Capture the cell that displays the provided text and extract its [X, Y] central coordinate. 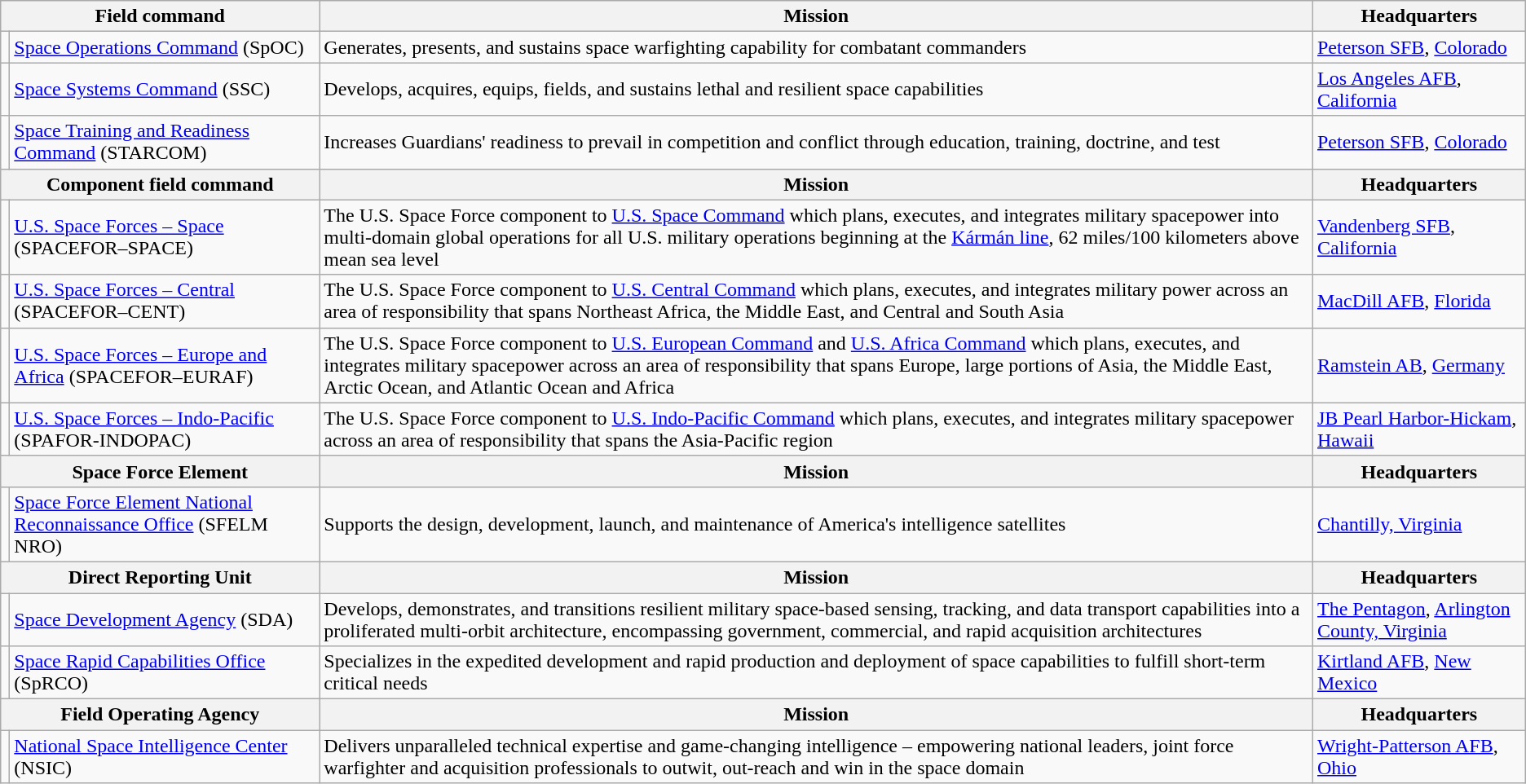
Space Force Element National Reconnaissance Office (SFELM NRO) [165, 524]
Specializes in the expedited development and rapid production and deployment of space capabilities to fulfill short-term critical needs [817, 673]
Field Operating Agency [160, 715]
Ramstein AB, Germany [1418, 365]
U.S. Space Forces – Europe and Africa (SPACEFOR–EURAF) [165, 365]
Space Rapid Capabilities Office (SpRCO) [165, 673]
Space Systems Command (SSC) [165, 90]
Chantilly, Virginia [1418, 524]
Increases Guardians' readiness to prevail in competition and conflict through education, training, doctrine, and test [817, 142]
MacDill AFB, Florida [1418, 302]
National Space Intelligence Center (NSIC) [165, 756]
Kirtland AFB, New Mexico [1418, 673]
Wright-Patterson AFB, Ohio [1418, 756]
U.S. Space Forces – Central (SPACEFOR–CENT) [165, 302]
Develops, acquires, equips, fields, and sustains lethal and resilient space capabilities [817, 90]
Space Force Element [160, 471]
Space Training and Readiness Command (STARCOM) [165, 142]
The Pentagon, Arlington County, Virginia [1418, 619]
U.S. Space Forces – Indo-Pacific (SPAFOR-INDOPAC) [165, 429]
JB Pearl Harbor-Hickam, Hawaii [1418, 429]
Space Development Agency (SDA) [165, 619]
Component field command [160, 184]
Vandenberg SFB, California [1418, 237]
Space Operations Command (SpOC) [165, 47]
Los Angeles AFB, California [1418, 90]
Field command [160, 16]
Generates, presents, and sustains space warfighting capability for combatant commanders [817, 47]
U.S. Space Forces – Space (SPACEFOR–SPACE) [165, 237]
Direct Reporting Unit [160, 577]
Supports the design, development, launch, and maintenance of America's intelligence satellites [817, 524]
